Find where the given text appears and provide that cell's center as [X, Y] coordinate. 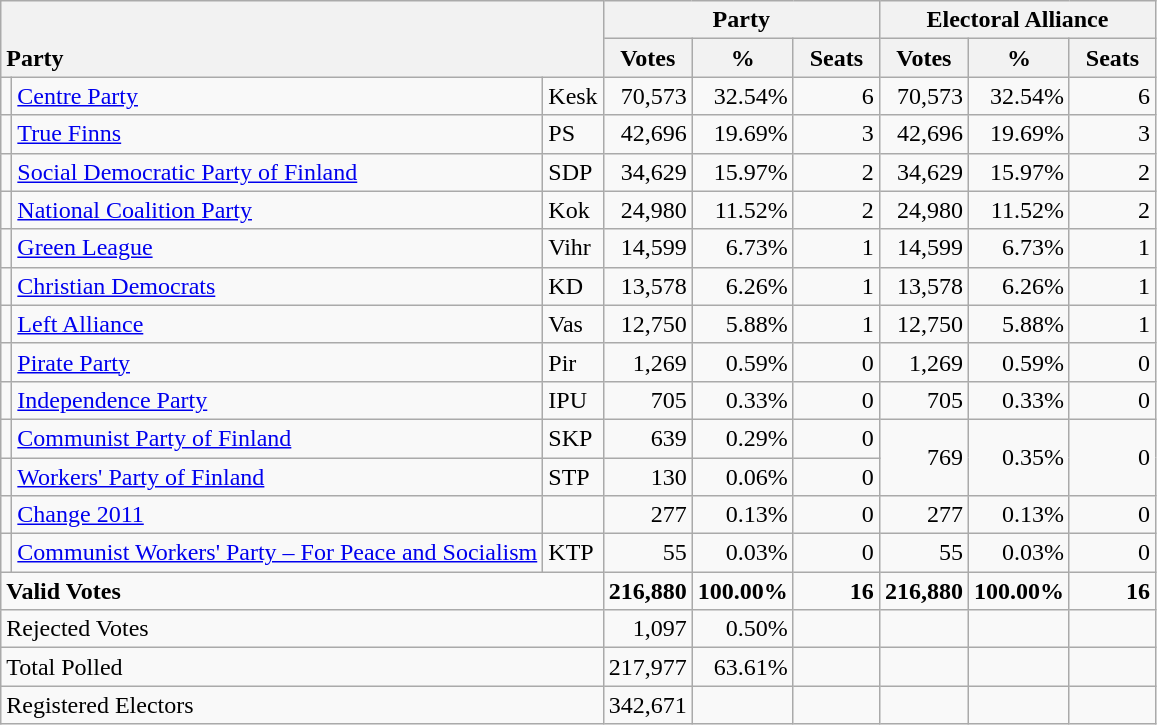
STP [573, 477]
Left Alliance [278, 324]
Green League [278, 248]
0.50% [742, 629]
Christian Democrats [278, 286]
130 [648, 477]
0.35% [1018, 457]
Workers' Party of Finland [278, 477]
IPU [573, 400]
SKP [573, 438]
639 [648, 438]
KTP [573, 553]
Electoral Alliance [1017, 20]
Vihr [573, 248]
0.06% [742, 477]
True Finns [278, 134]
Communist Workers' Party – For Peace and Socialism [278, 553]
Pirate Party [278, 362]
KD [573, 286]
63.61% [742, 667]
Registered Electors [302, 705]
217,977 [648, 667]
PS [573, 134]
Vas [573, 324]
Centre Party [278, 96]
Social Democratic Party of Finland [278, 172]
Pir [573, 362]
Valid Votes [302, 591]
National Coalition Party [278, 210]
Total Polled [302, 667]
Rejected Votes [302, 629]
342,671 [648, 705]
Change 2011 [278, 515]
0.29% [742, 438]
Kesk [573, 96]
Independence Party [278, 400]
Communist Party of Finland [278, 438]
1,097 [648, 629]
SDP [573, 172]
Kok [573, 210]
769 [924, 457]
